Pinpoint the cell where the given text exists, returning its [x, y] midpoint coordinate. 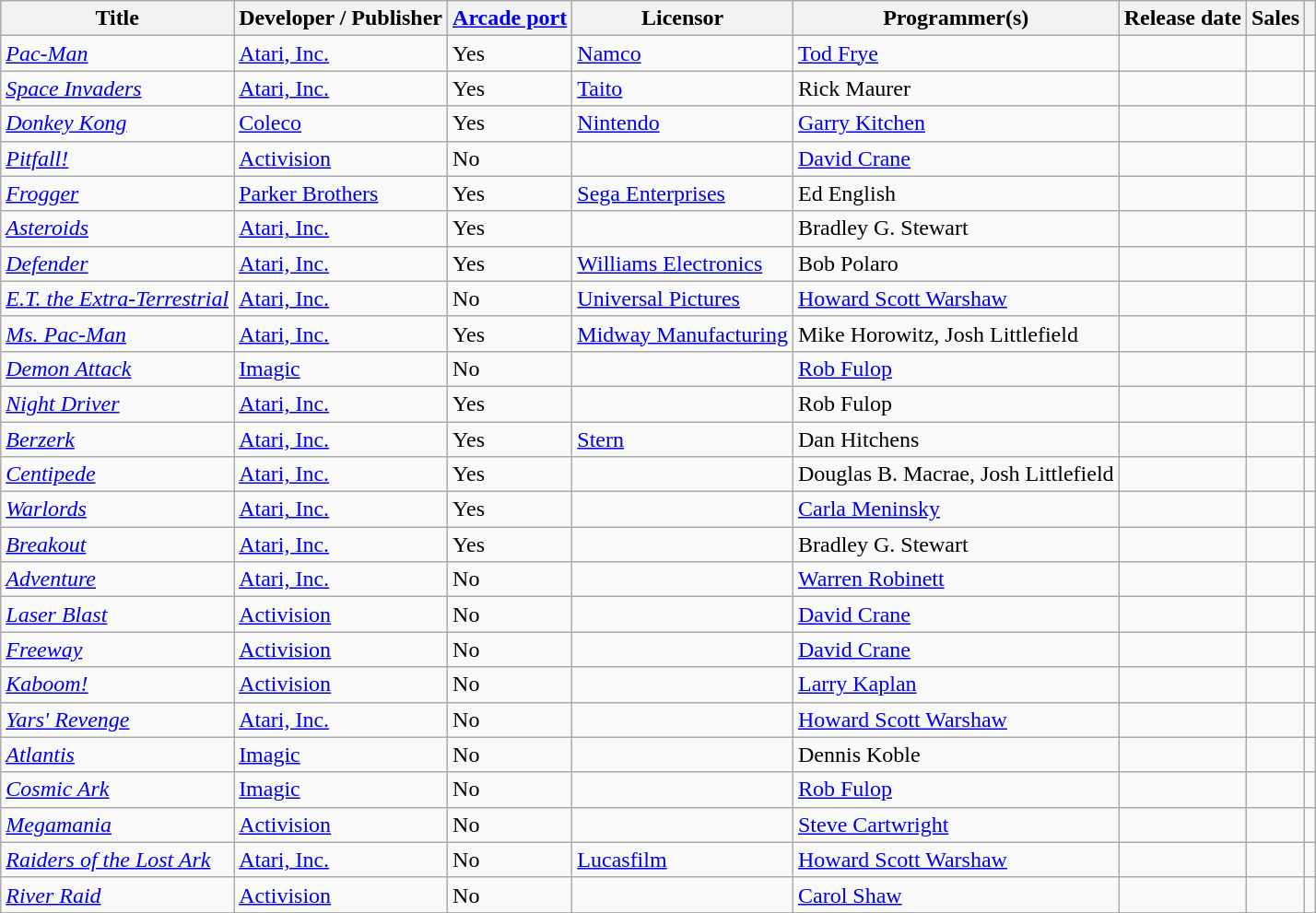
Pac-Man [118, 53]
Cosmic Ark [118, 790]
Dan Hitchens [956, 439]
Atlantis [118, 755]
Centipede [118, 474]
Warren Robinett [956, 579]
Taito [683, 88]
Night Driver [118, 404]
Tod Frye [956, 53]
Adventure [118, 579]
Defender [118, 263]
E.T. the Extra-Terrestrial [118, 298]
Dennis Koble [956, 755]
Lucasfilm [683, 860]
Rick Maurer [956, 88]
Carol Shaw [956, 895]
Parker Brothers [341, 193]
Coleco [341, 123]
Carla Meninsky [956, 509]
Warlords [118, 509]
Donkey Kong [118, 123]
Asteroids [118, 228]
Nintendo [683, 123]
Midway Manufacturing [683, 334]
Mike Horowitz, Josh Littlefield [956, 334]
Demon Attack [118, 369]
River Raid [118, 895]
Kaboom! [118, 685]
Namco [683, 53]
Arcade port [511, 18]
Frogger [118, 193]
Sega Enterprises [683, 193]
Yars' Revenge [118, 720]
Developer / Publisher [341, 18]
Ed English [956, 193]
Release date [1182, 18]
Breakout [118, 544]
Sales [1275, 18]
Berzerk [118, 439]
Freeway [118, 650]
Licensor [683, 18]
Programmer(s) [956, 18]
Larry Kaplan [956, 685]
Ms. Pac-Man [118, 334]
Stern [683, 439]
Laser Blast [118, 615]
Title [118, 18]
Douglas B. Macrae, Josh Littlefield [956, 474]
Space Invaders [118, 88]
Bob Polaro [956, 263]
Raiders of the Lost Ark [118, 860]
Megamania [118, 825]
Williams Electronics [683, 263]
Steve Cartwright [956, 825]
Garry Kitchen [956, 123]
Universal Pictures [683, 298]
Pitfall! [118, 158]
